Determine the [x, y] coordinate at the center of the cell enclosing the given text.  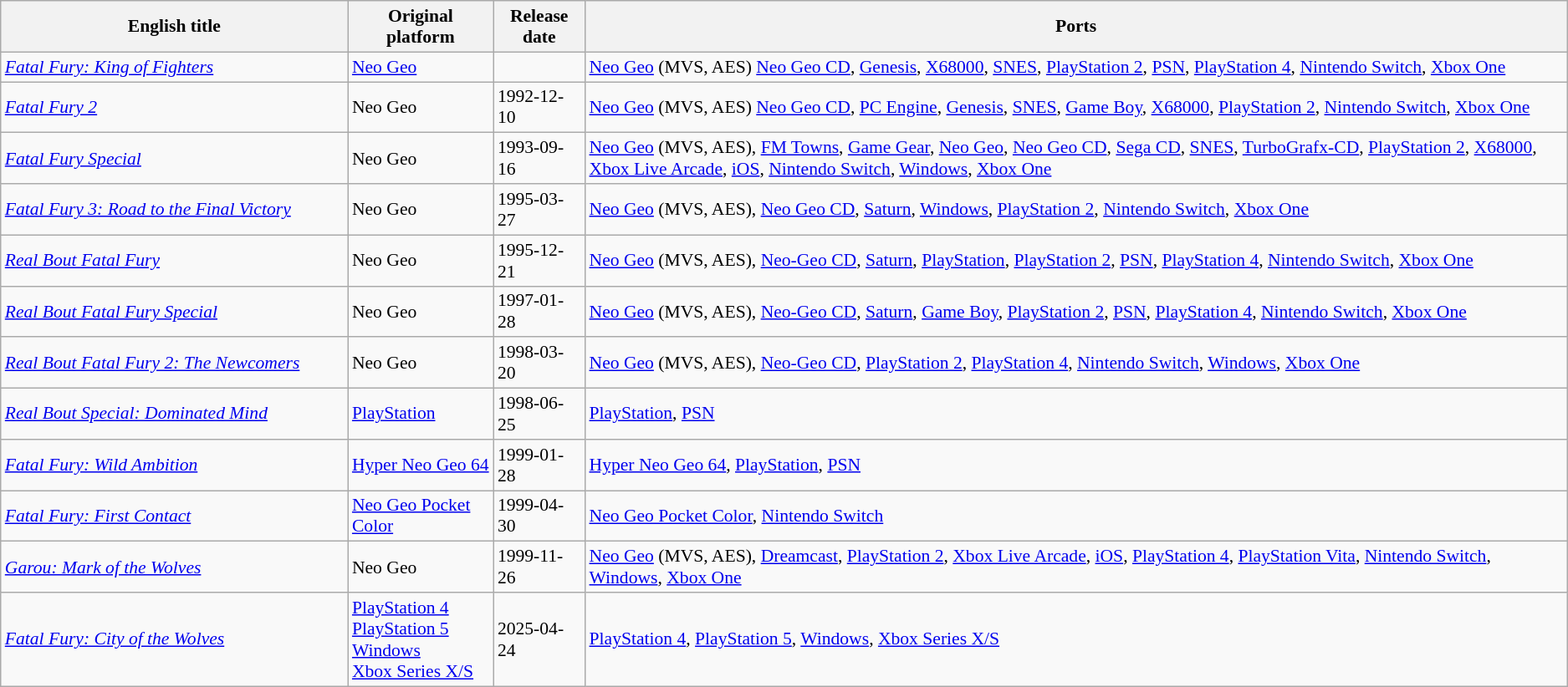
Neo Geo (MVS, AES), Neo-Geo CD, Saturn, Game Boy, PlayStation 2, PSN, PlayStation 4, Nintendo Switch, Xbox One [1075, 311]
Fatal Fury: City of the Wolves [174, 639]
Neo Geo (MVS, AES), Neo-Geo CD, PlayStation 2, PlayStation 4, Nintendo Switch, Windows, Xbox One [1075, 363]
Neo Geo Pocket Color [421, 517]
English title [174, 27]
1999-04-30 [539, 517]
Original platform [421, 27]
1992-12-10 [539, 107]
Neo Geo (MVS, AES), Neo-Geo CD, Saturn, PlayStation, PlayStation 2, PSN, PlayStation 4, Nintendo Switch, Xbox One [1075, 261]
Neo Geo (MVS, AES) Neo Geo CD, Genesis, X68000, SNES, PlayStation 2, PSN, PlayStation 4, Nintendo Switch, Xbox One [1075, 67]
Real Bout Fatal Fury [174, 261]
1999-01-28 [539, 465]
1995-12-21 [539, 261]
Fatal Fury 3: Road to the Final Victory [174, 209]
Neo Geo (MVS, AES) Neo Geo CD, PC Engine, Genesis, SNES, Game Boy, X68000, PlayStation 2, Nintendo Switch, Xbox One [1075, 107]
Fatal Fury: Wild Ambition [174, 465]
1995-03-27 [539, 209]
Neo Geo Pocket Color, Nintendo Switch [1075, 517]
Fatal Fury 2 [174, 107]
Release date [539, 27]
Ports [1075, 27]
1999-11-26 [539, 567]
Neo Geo (MVS, AES), Dreamcast, PlayStation 2, Xbox Live Arcade, iOS, PlayStation 4, PlayStation Vita, Nintendo Switch, Windows, Xbox One [1075, 567]
2025-04-24 [539, 639]
1998-06-25 [539, 415]
1997-01-28 [539, 311]
PlayStation, PSN [1075, 415]
Real Bout Special: Dominated Mind [174, 415]
PlayStation 4PlayStation 5WindowsXbox Series X/S [421, 639]
Garou: Mark of the Wolves [174, 567]
Neo Geo (MVS, AES), Neo Geo CD, Saturn, Windows, PlayStation 2, Nintendo Switch, Xbox One [1075, 209]
1993-09-16 [539, 159]
Hyper Neo Geo 64, PlayStation, PSN [1075, 465]
Fatal Fury Special [174, 159]
1998-03-20 [539, 363]
Real Bout Fatal Fury Special [174, 311]
Real Bout Fatal Fury 2: The Newcomers [174, 363]
Fatal Fury: First Contact [174, 517]
PlayStation [421, 415]
Fatal Fury: King of Fighters [174, 67]
PlayStation 4, PlayStation 5, Windows, Xbox Series X/S [1075, 639]
Hyper Neo Geo 64 [421, 465]
